Identify which cell holds the provided text, then report its (x, y) central coordinate. 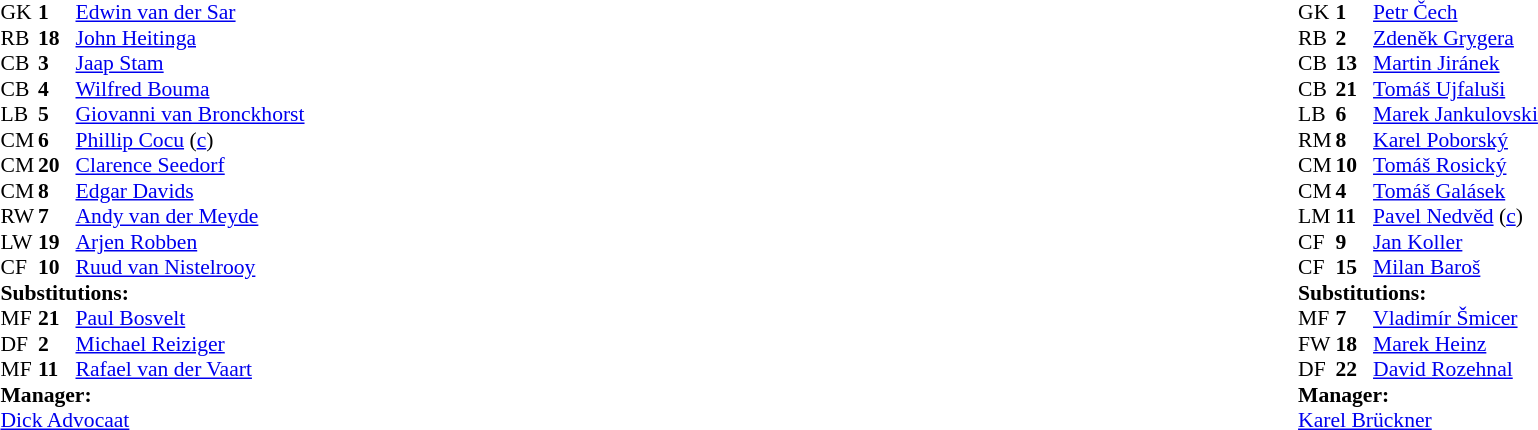
Arjen Robben (190, 242)
Tomáš Galásek (1456, 191)
Tomáš Ujfaluši (1456, 89)
13 (1355, 63)
Petr Čech (1456, 13)
RW (19, 217)
Wilfred Bouma (190, 89)
FW (1317, 344)
LM (1317, 217)
David Rozehnal (1456, 369)
Rafael van der Vaart (190, 369)
Pavel Nedvěd (c) (1456, 217)
15 (1355, 267)
Marek Heinz (1456, 344)
Karel Poborský (1456, 140)
Jan Koller (1456, 242)
John Heitinga (190, 38)
5 (57, 115)
Phillip Cocu (c) (190, 140)
22 (1355, 369)
19 (57, 242)
Andy van der Meyde (190, 217)
Edwin van der Sar (190, 13)
RM (1317, 140)
Tomáš Rosický (1456, 165)
9 (1355, 242)
Zdeněk Grygera (1456, 38)
Jaap Stam (190, 63)
LW (19, 242)
Giovanni van Bronckhorst (190, 115)
Michael Reiziger (190, 344)
20 (57, 165)
Marek Jankulovski (1456, 115)
Ruud van Nistelrooy (190, 267)
3 (57, 63)
Martin Jiránek (1456, 63)
Clarence Seedorf (190, 165)
Edgar Davids (190, 191)
Vladimír Šmicer (1456, 319)
Paul Bosvelt (190, 319)
Milan Baroš (1456, 267)
